Detect which cell encompasses the target text, then output its [x, y] center coordinate. 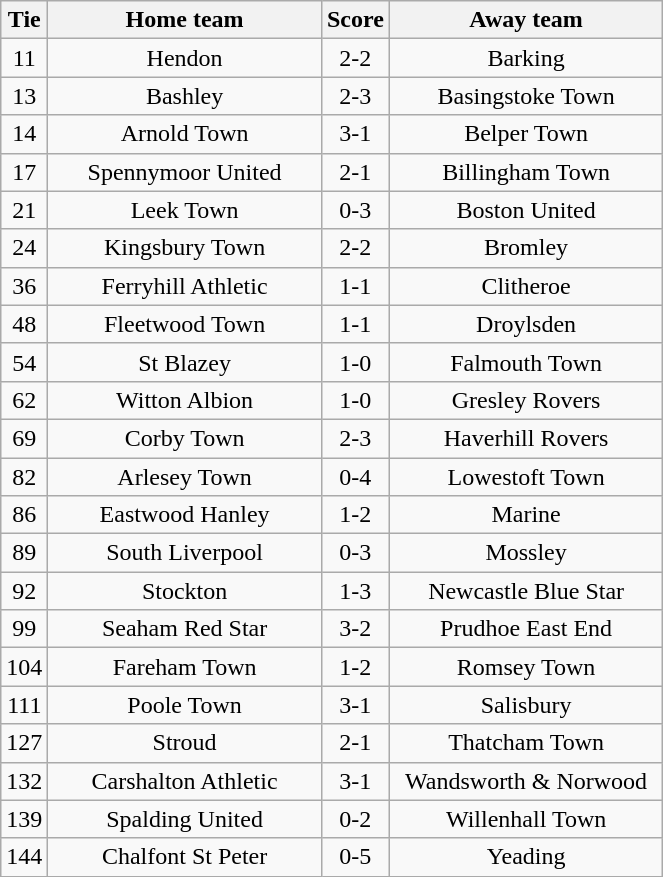
Arnold Town [185, 134]
Home team [185, 20]
1-3 [355, 591]
Marine [526, 515]
Bromley [526, 248]
Mossley [526, 553]
14 [24, 134]
132 [24, 781]
Bashley [185, 96]
St Blazey [185, 362]
Seaham Red Star [185, 629]
36 [24, 286]
Yeading [526, 857]
Score [355, 20]
127 [24, 743]
82 [24, 477]
11 [24, 58]
92 [24, 591]
86 [24, 515]
Arlesey Town [185, 477]
Corby Town [185, 438]
Boston United [526, 210]
Wandsworth & Norwood [526, 781]
Falmouth Town [526, 362]
54 [24, 362]
48 [24, 324]
Newcastle Blue Star [526, 591]
24 [24, 248]
Prudhoe East End [526, 629]
Stroud [185, 743]
104 [24, 667]
Gresley Rovers [526, 400]
Stockton [185, 591]
Haverhill Rovers [526, 438]
69 [24, 438]
89 [24, 553]
Salisbury [526, 705]
Lowestoft Town [526, 477]
Kingsbury Town [185, 248]
Eastwood Hanley [185, 515]
Belper Town [526, 134]
139 [24, 819]
Away team [526, 20]
Fareham Town [185, 667]
Witton Albion [185, 400]
Spennymoor United [185, 172]
Leek Town [185, 210]
Droylsden [526, 324]
Basingstoke Town [526, 96]
62 [24, 400]
Willenhall Town [526, 819]
Barking [526, 58]
Clitheroe [526, 286]
Chalfont St Peter [185, 857]
111 [24, 705]
Poole Town [185, 705]
Ferryhill Athletic [185, 286]
Billingham Town [526, 172]
144 [24, 857]
3-2 [355, 629]
0-5 [355, 857]
Spalding United [185, 819]
Romsey Town [526, 667]
21 [24, 210]
13 [24, 96]
Carshalton Athletic [185, 781]
0-4 [355, 477]
South Liverpool [185, 553]
0-2 [355, 819]
Fleetwood Town [185, 324]
Tie [24, 20]
Thatcham Town [526, 743]
17 [24, 172]
99 [24, 629]
Hendon [185, 58]
